Provide the (X, Y) coordinate of the cell's center where the given text is located.  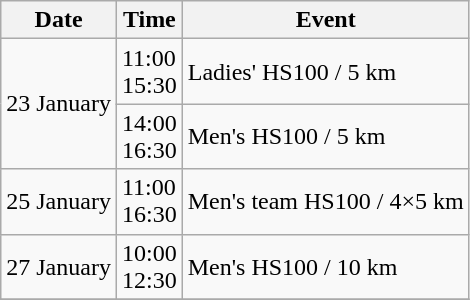
Time (149, 20)
27 January (59, 266)
11:0016:30 (149, 202)
Date (59, 20)
Event (326, 20)
Men's HS100 / 5 km (326, 136)
23 January (59, 104)
11:0015:30 (149, 72)
25 January (59, 202)
Ladies' HS100 / 5 km (326, 72)
14:0016:30 (149, 136)
10:0012:30 (149, 266)
Men's team HS100 / 4×5 km (326, 202)
Men's HS100 / 10 km (326, 266)
